Locate the cell with the specified text and output its [x, y] center coordinate. 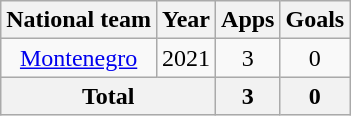
Year [186, 20]
National team [79, 20]
Apps [248, 20]
2021 [186, 58]
Total [108, 96]
Montenegro [79, 58]
Goals [315, 20]
